Scan for the cell matching the given text and deliver its (x, y) coordinate at center. 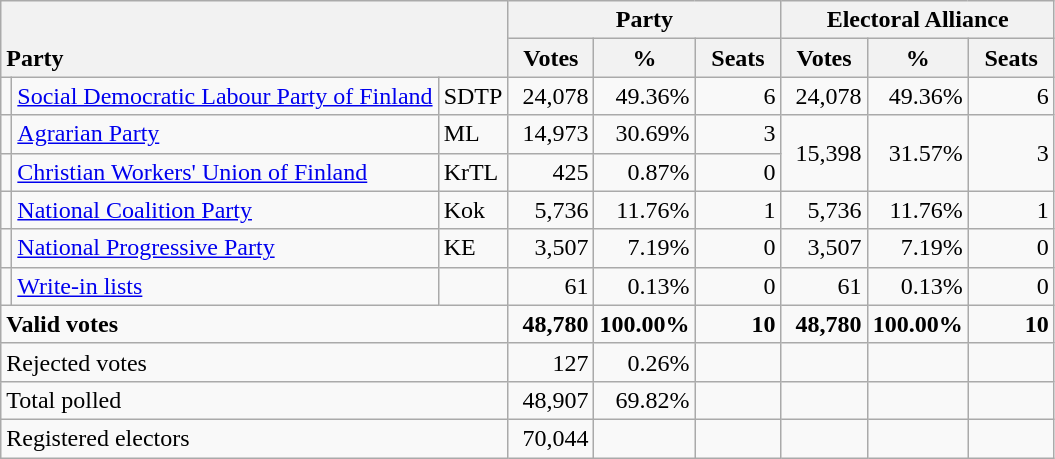
30.69% (644, 134)
Total polled (254, 400)
Registered electors (254, 438)
Rejected votes (254, 362)
National Coalition Party (225, 210)
Kok (473, 210)
Agrarian Party (225, 134)
National Progressive Party (225, 248)
ML (473, 134)
Valid votes (254, 324)
70,044 (551, 438)
Electoral Alliance (918, 20)
48,907 (551, 400)
Social Democratic Labour Party of Finland (225, 96)
0.26% (644, 362)
Christian Workers' Union of Finland (225, 172)
127 (551, 362)
KrTL (473, 172)
SDTP (473, 96)
69.82% (644, 400)
KE (473, 248)
0.87% (644, 172)
425 (551, 172)
14,973 (551, 134)
31.57% (918, 153)
15,398 (824, 153)
Write-in lists (225, 286)
